Pinpoint the cell where the given text exists, returning its [x, y] midpoint coordinate. 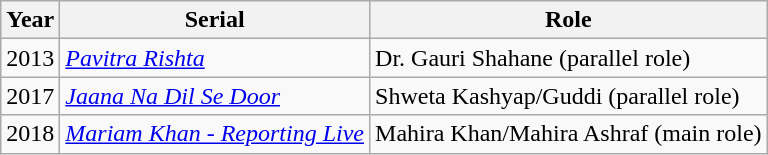
Year [30, 20]
Mariam Khan - Reporting Live [215, 134]
Role [569, 20]
Mahira Khan/Mahira Ashraf (main role) [569, 134]
Jaana Na Dil Se Door [215, 96]
Shweta Kashyap/Guddi (parallel role) [569, 96]
2018 [30, 134]
2013 [30, 58]
2017 [30, 96]
Dr. Gauri Shahane (parallel role) [569, 58]
Serial [215, 20]
Pavitra Rishta [215, 58]
